Capture the cell that displays the provided text and extract its [x, y] central coordinate. 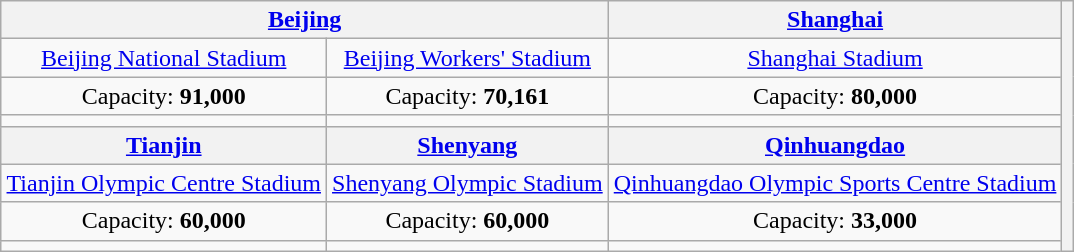
Capacity: 70,161 [468, 96]
Beijing [304, 20]
Capacity: 91,000 [164, 96]
Shanghai Stadium [835, 58]
Tianjin [164, 145]
Shanghai [835, 20]
Shenyang Olympic Stadium [468, 183]
Shenyang [468, 145]
Beijing National Stadium [164, 58]
Qinhuangdao Olympic Sports Centre Stadium [835, 183]
Capacity: 80,000 [835, 96]
Beijing Workers' Stadium [468, 58]
Qinhuangdao [835, 145]
Tianjin Olympic Centre Stadium [164, 183]
Capacity: 33,000 [835, 221]
